Return [x, y] of the center of cell containing provided text 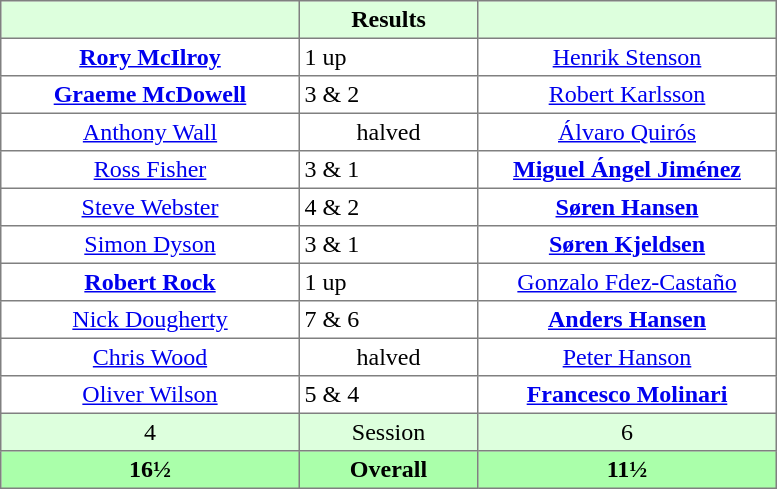
Miguel Ángel Jiménez [627, 170]
Rory McIlroy [150, 57]
Anthony Wall [150, 132]
Nick Dougherty [150, 320]
Robert Karlsson [627, 95]
Simon Dyson [150, 245]
4 [150, 432]
Oliver Wilson [150, 395]
Results [388, 20]
3 & 2 [388, 95]
Álvaro Quirós [627, 132]
Francesco Molinari [627, 395]
Session [388, 432]
Peter Hanson [627, 357]
Overall [388, 470]
Robert Rock [150, 282]
Anders Hansen [627, 320]
6 [627, 432]
4 & 2 [388, 207]
Søren Kjeldsen [627, 245]
Søren Hansen [627, 207]
Gonzalo Fdez-Castaño [627, 282]
Henrik Stenson [627, 57]
Steve Webster [150, 207]
Graeme McDowell [150, 95]
Ross Fisher [150, 170]
16½ [150, 470]
Chris Wood [150, 357]
11½ [627, 470]
7 & 6 [388, 320]
5 & 4 [388, 395]
